Pinpoint the cell where the given text exists, returning its (x, y) midpoint coordinate. 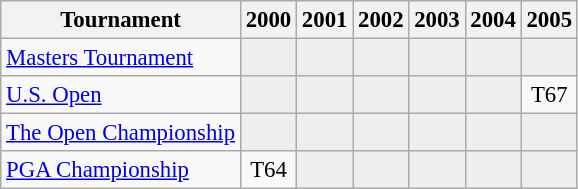
Masters Tournament (121, 58)
2004 (493, 20)
2005 (549, 20)
PGA Championship (121, 170)
2003 (437, 20)
2002 (381, 20)
2000 (268, 20)
2001 (325, 20)
The Open Championship (121, 133)
U.S. Open (121, 95)
T67 (549, 95)
Tournament (121, 20)
T64 (268, 170)
